Provide the [X, Y] coordinate of the cell's center where the given text is located.  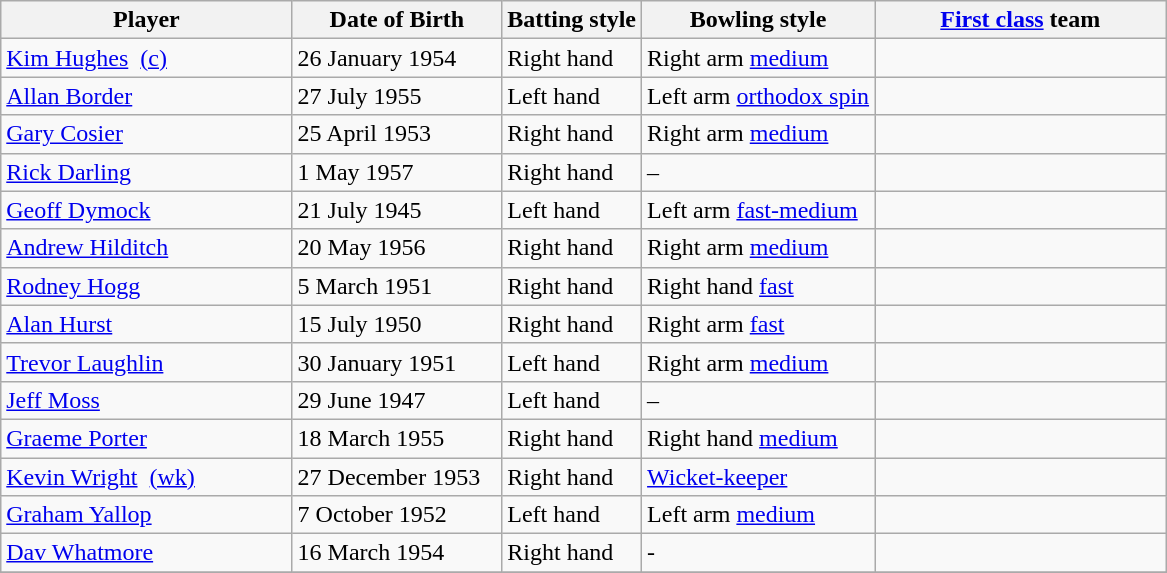
Right hand medium [758, 438]
29 June 1947 [397, 400]
Date of Birth [397, 20]
26 January 1954 [397, 58]
16 March 1954 [397, 553]
1 May 1957 [397, 172]
Left arm orthodox spin [758, 96]
Trevor Laughlin [146, 362]
Gary Cosier [146, 134]
First class team [1020, 20]
Allan Border [146, 96]
25 April 1953 [397, 134]
Right arm fast [758, 324]
Andrew Hilditch [146, 248]
18 March 1955 [397, 438]
Player [146, 20]
- [758, 553]
5 March 1951 [397, 286]
20 May 1956 [397, 248]
Dav Whatmore [146, 553]
Rick Darling [146, 172]
Left arm fast-medium [758, 210]
Rodney Hogg [146, 286]
21 July 1945 [397, 210]
Geoff Dymock [146, 210]
15 July 1950 [397, 324]
27 December 1953 [397, 477]
27 July 1955 [397, 96]
30 January 1951 [397, 362]
Graham Yallop [146, 515]
Jeff Moss [146, 400]
Wicket-keeper [758, 477]
Right hand fast [758, 286]
Kevin Wright (wk) [146, 477]
Alan Hurst [146, 324]
Batting style [572, 20]
Left arm medium [758, 515]
7 October 1952 [397, 515]
Kim Hughes (c) [146, 58]
Graeme Porter [146, 438]
Bowling style [758, 20]
